From the cell containing the given text, extract its center point as [x, y] coordinate. 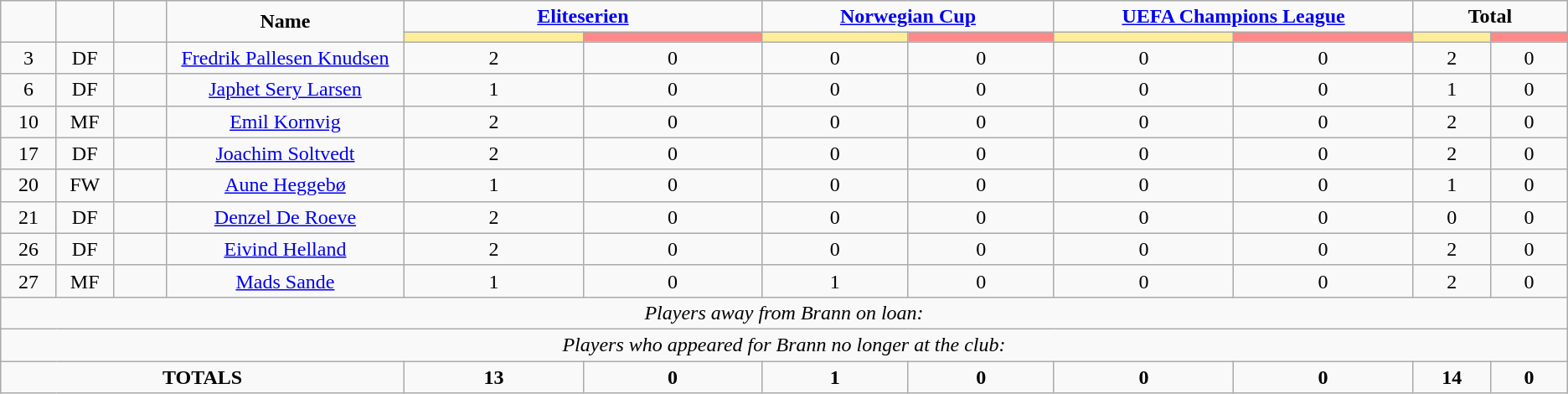
3 [28, 58]
Joachim Soltvedt [286, 153]
14 [1452, 376]
Total [1491, 17]
21 [28, 217]
Eivind Helland [286, 249]
Name [286, 22]
Mads Sande [286, 281]
TOTALS [203, 376]
6 [28, 90]
10 [28, 122]
Fredrik Pallesen Knudsen [286, 58]
Players away from Brann on loan: [784, 313]
Players who appeared for Brann no longer at the club: [784, 345]
UEFA Champions League [1233, 17]
26 [28, 249]
Aune Heggebø [286, 185]
Japhet Sery Larsen [286, 90]
Norwegian Cup [908, 17]
13 [493, 376]
Eliteserien [583, 17]
Emil Kornvig [286, 122]
FW [85, 185]
27 [28, 281]
Denzel De Roeve [286, 217]
17 [28, 153]
20 [28, 185]
